Pinpoint the cell where the given text exists, returning its (x, y) midpoint coordinate. 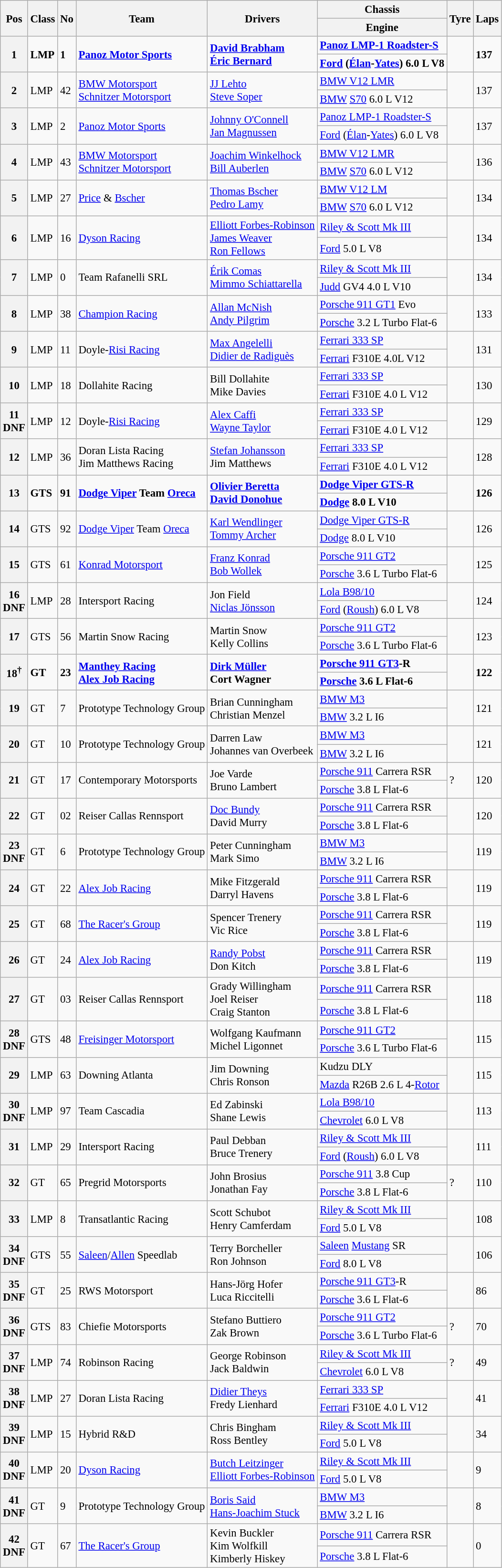
83 (67, 1326)
86 (488, 1290)
41 (488, 1398)
Scott Schubot Henry Camferdam (262, 1218)
Alex Caffi Wayne Taylor (262, 421)
Joachim Winkelhock Bill Auberlen (262, 162)
Johnny O'Connell Jan Magnussen (262, 126)
61 (67, 564)
Chiefie Motorsports (142, 1326)
Manthey Racing Alex Job Racing (142, 672)
RWS Motorsport (142, 1290)
Jon Field Niclas Jönsson (262, 601)
118 (488, 999)
110 (488, 1183)
Max Angelelli Didier de Radiguès (262, 350)
02 (67, 816)
Bill Dollahite Mike Davies (262, 385)
Ed Zabinski Shane Lewis (262, 1111)
Didier Theys Fredy Lienhard (262, 1398)
Porsche 911 3.8 Cup (382, 1174)
42 (67, 90)
124 (488, 601)
Transatlantic Racing (142, 1218)
123 (488, 637)
48 (67, 1039)
Doran Lista Racing (142, 1398)
43 (67, 162)
28 (67, 601)
John Brosius Jonathan Fay (262, 1183)
128 (488, 457)
Stefano Buttiero Zak Brown (262, 1326)
Contemporary Motorsports (142, 780)
Engine (382, 28)
92 (67, 529)
Ferrari F310E 4.0L V12 (382, 359)
16 (67, 238)
Porsche 911 GT1 Evo (382, 305)
23 (67, 672)
Wolfgang Kaufmann Michel Ligonnet (262, 1039)
131 (488, 350)
49 (488, 1363)
Laps (488, 18)
26 (14, 960)
35DNF (14, 1290)
Saleen/Allen Speedlab (142, 1255)
33 (14, 1218)
129 (488, 421)
Boris Said Hans-Joachim Stuck (262, 1506)
Brian Cunningham Christian Menzel (262, 709)
19 (14, 709)
70 (488, 1326)
Karl Wendlinger Tommy Archer (262, 529)
David Brabham Éric Bernard (262, 54)
40DNF (14, 1470)
21 (14, 780)
Konrad Motorsport (142, 564)
3 (14, 126)
34 (488, 1434)
34DNF (14, 1255)
18 (67, 385)
39DNF (14, 1434)
Thomas Bscher Pedro Lamy (262, 198)
97 (67, 1111)
Jim Downing Chris Ronson (262, 1075)
5 (14, 198)
38DNF (14, 1398)
13 (14, 493)
65 (67, 1183)
Allan McNish Andy Pilgrim (262, 313)
Érik Comas Mimmo Schiattarella (262, 278)
111 (488, 1147)
Mazda R26B 2.6 L 4-Rotor (382, 1084)
Hybrid R&D (142, 1434)
Champion Racing (142, 313)
Mike Fitzgerald Darryl Havens (262, 888)
Chris Bingham Ross Bentley (262, 1434)
Kudzu DLY (382, 1066)
133 (488, 313)
Joe Varde Bruno Lambert (262, 780)
56 (67, 637)
4 (14, 162)
37DNF (14, 1363)
Team (142, 18)
Pos (14, 18)
Peter Cunningham Mark Simo (262, 852)
JJ Lehto Steve Soper (262, 90)
Downing Atlanta (142, 1075)
Darren Law Johannes van Overbeek (262, 744)
Porsche 3.2 L Turbo Flat-6 (382, 322)
Class (43, 18)
Butch Leitzinger Elliott Forbes-Robinson (262, 1470)
Freisinger Motorsport (142, 1039)
Drivers (262, 18)
Stefan Johansson Jim Matthews (262, 457)
Robinson Racing (142, 1363)
113 (488, 1111)
67 (67, 1546)
BMW V12 LM (382, 189)
Grady Willingham Joel Reiser Craig Stanton (262, 999)
Pregrid Motorsports (142, 1183)
23DNF (14, 852)
Doc Bundy David Murry (262, 816)
03 (67, 999)
30DNF (14, 1111)
Price & Bscher (142, 198)
Chassis (382, 10)
36DNF (14, 1326)
Hans-Jörg Hofer Luca Riccitelli (262, 1290)
Paul Debban Bruce Trenery (262, 1147)
George Robinson Jack Baldwin (262, 1363)
14 (14, 529)
Dollahite Racing (142, 385)
Team Cascadia (142, 1111)
74 (67, 1363)
Saleen Mustang SR (382, 1246)
122 (488, 672)
32 (14, 1183)
18† (14, 672)
55 (67, 1255)
Tyre (460, 18)
91 (67, 493)
Terry Borcheller Ron Johnson (262, 1255)
Martin Snow Kelly Collins (262, 637)
63 (67, 1075)
136 (488, 162)
41DNF (14, 1506)
11DNF (14, 421)
Doran Lista Racing Jim Matthews Racing (142, 457)
28DNF (14, 1039)
Team Rafanelli SRL (142, 278)
Kevin Buckler Kim Wolfkill Kimberly Hiskey (262, 1546)
Ford 8.0 L V8 (382, 1264)
31 (14, 1147)
16DNF (14, 601)
38 (67, 313)
125 (488, 564)
11 (67, 350)
Olivier Beretta David Donohue (262, 493)
130 (488, 385)
42DNF (14, 1546)
Martin Snow Racing (142, 637)
Elliott Forbes-Robinson James Weaver Ron Fellows (262, 238)
36 (67, 457)
Randy Pobst Don Kitch (262, 960)
108 (488, 1218)
No (67, 18)
Spencer Trenery Vic Rice (262, 923)
106 (488, 1255)
Judd GV4 4.0 L V10 (382, 286)
Franz Konrad Bob Wollek (262, 564)
68 (67, 923)
Dirk Müller Cort Wagner (262, 672)
